Pinpoint the cell where the given text exists, returning its [X, Y] midpoint coordinate. 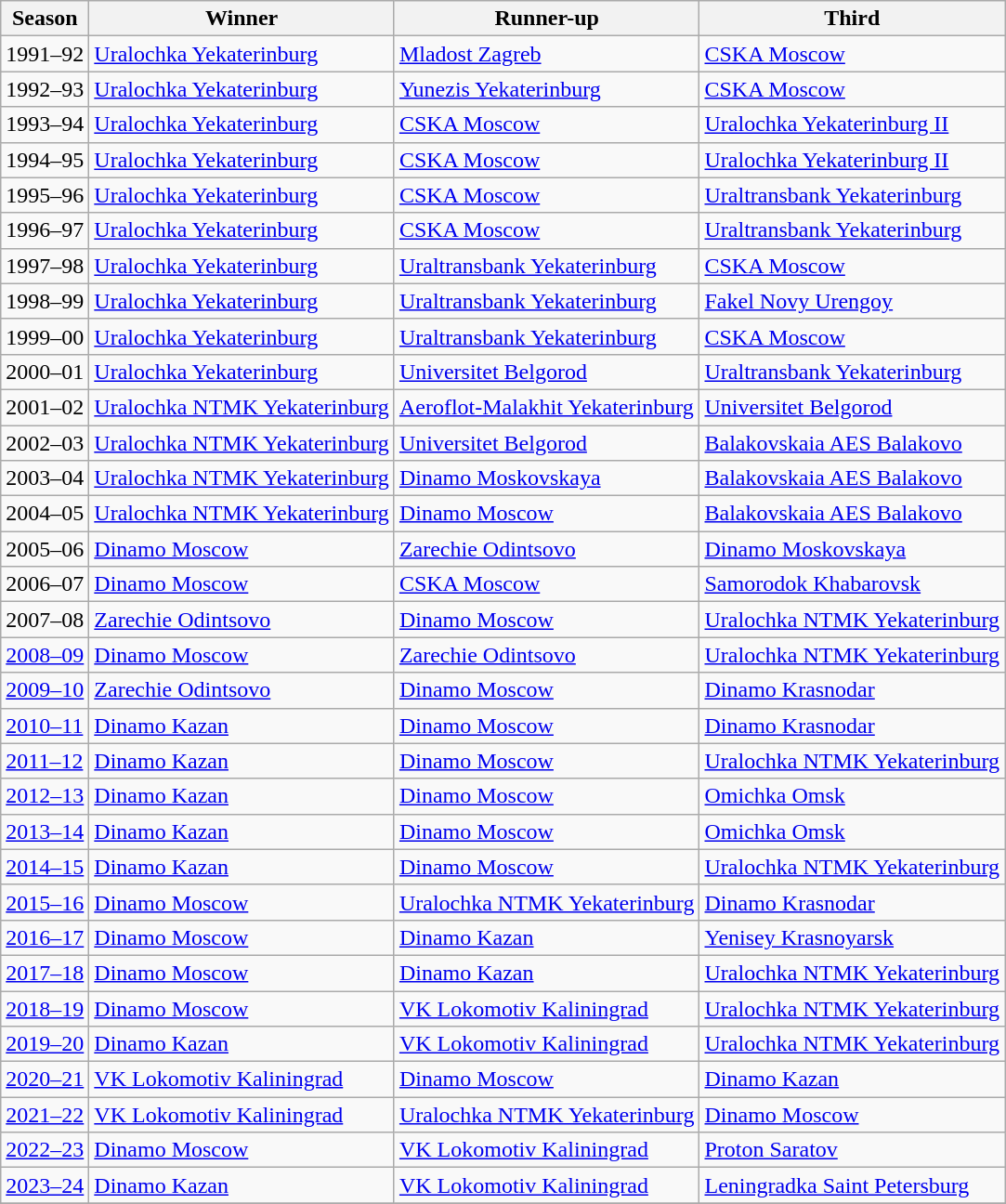
2017–18 [45, 973]
Runner-up [546, 19]
2019–20 [45, 1044]
2005–06 [45, 549]
Leningradka Saint Petersburg [853, 1185]
1999–00 [45, 336]
2011–12 [45, 761]
Samorodok Khabarovsk [853, 584]
Season [45, 19]
Mladost Zagreb [546, 54]
2012–13 [45, 796]
1998–99 [45, 301]
2022–23 [45, 1150]
1991–92 [45, 54]
1993–94 [45, 124]
1997–98 [45, 266]
1995–96 [45, 195]
2003–04 [45, 478]
2006–07 [45, 584]
2023–24 [45, 1185]
Yunezis Yekaterinburg [546, 89]
1992–93 [45, 89]
2010–11 [45, 726]
2014–15 [45, 867]
2000–01 [45, 372]
1996–97 [45, 230]
Yenisey Krasnoyarsk [853, 937]
2021–22 [45, 1115]
2002–03 [45, 443]
Aeroflot-Malakhit Yekaterinburg [546, 407]
2018–19 [45, 1008]
2015–16 [45, 902]
2007–08 [45, 620]
2020–21 [45, 1080]
2016–17 [45, 937]
Fakel Novy Urengoy [853, 301]
Third [853, 19]
2013–14 [45, 831]
2008–09 [45, 655]
1994–95 [45, 160]
2001–02 [45, 407]
Winner [242, 19]
Proton Saratov [853, 1150]
2009–10 [45, 690]
2004–05 [45, 514]
